Determine the (x, y) coordinate at the center of the cell enclosing the given text.  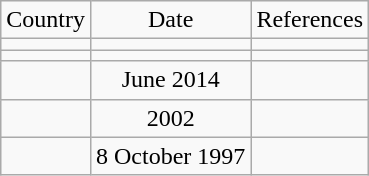
References (310, 20)
2002 (170, 118)
Country (46, 20)
June 2014 (170, 80)
Date (170, 20)
8 October 1997 (170, 156)
